Determine the [X, Y] coordinate at the center of the cell enclosing the given text.  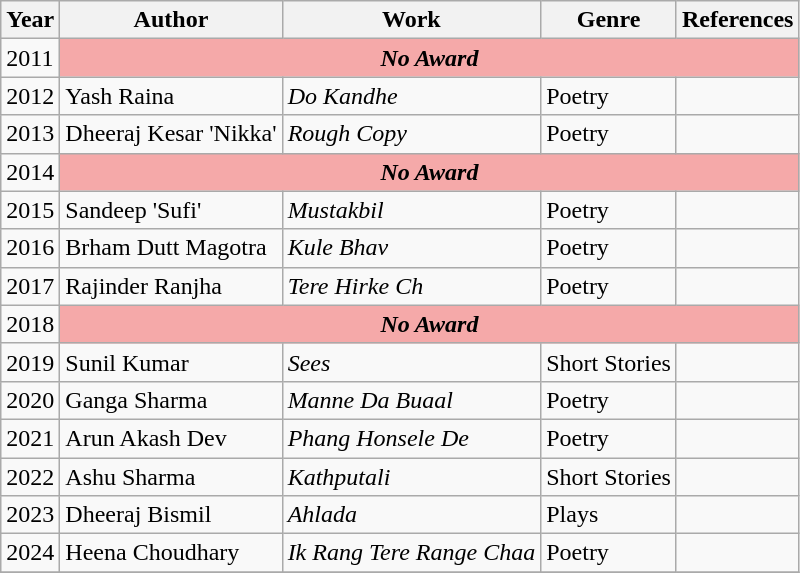
Dheeraj Kesar 'Nikka' [171, 134]
Kule Bhav [412, 248]
2018 [30, 324]
Ganga Sharma [171, 400]
2016 [30, 248]
Heena Choudhary [171, 553]
2017 [30, 286]
Brham Dutt Magotra [171, 248]
Genre [609, 20]
Work [412, 20]
2023 [30, 515]
Rough Copy [412, 134]
References [738, 20]
Phang Honsele De [412, 438]
Sees [412, 362]
Plays [609, 515]
2015 [30, 210]
Rajinder Ranjha [171, 286]
Ahlada [412, 515]
Tere Hirke Ch [412, 286]
Sunil Kumar [171, 362]
Sandeep 'Sufi' [171, 210]
2020 [30, 400]
Ik Rang Tere Range Chaa [412, 553]
2014 [30, 172]
Arun Akash Dev [171, 438]
Do Kandhe [412, 96]
2011 [30, 58]
Mustakbil [412, 210]
Ashu Sharma [171, 477]
2024 [30, 553]
Author [171, 20]
Year [30, 20]
Yash Raina [171, 96]
2019 [30, 362]
2013 [30, 134]
2021 [30, 438]
Manne Da Buaal [412, 400]
2022 [30, 477]
Kathputali [412, 477]
Dheeraj Bismil [171, 515]
2012 [30, 96]
